From the cell containing the given text, extract its center point as [x, y] coordinate. 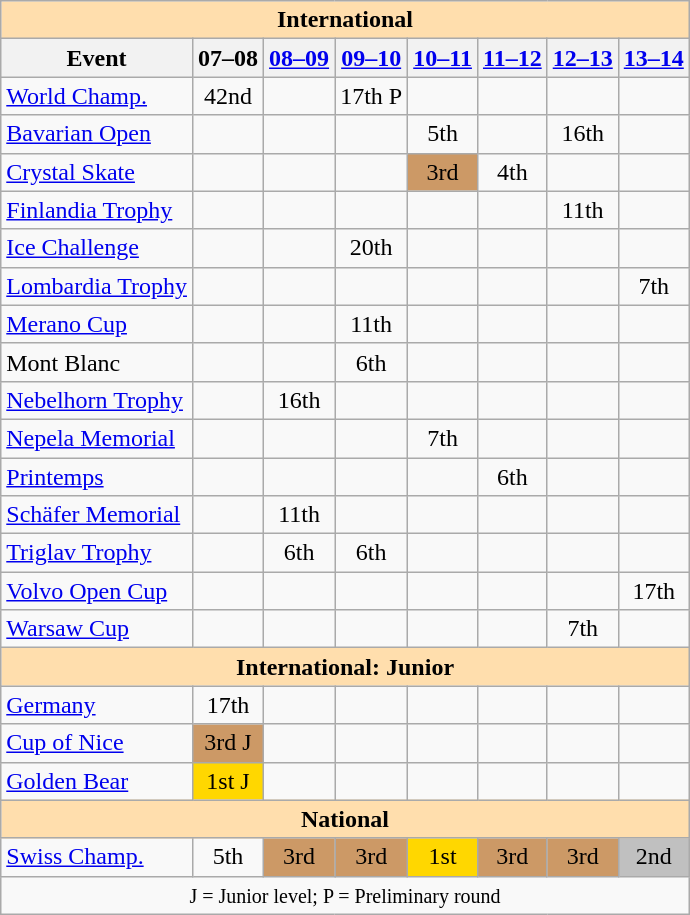
Golden Bear [97, 781]
Swiss Champ. [97, 857]
Bavarian Open [97, 134]
17th P [372, 96]
07–08 [228, 58]
International [346, 20]
Crystal Skate [97, 172]
Event [97, 58]
J = Junior level; P = Preliminary round [346, 895]
4th [512, 172]
42nd [228, 96]
Finlandia Trophy [97, 210]
1st [443, 857]
12–13 [582, 58]
2nd [654, 857]
Mont Blanc [97, 362]
Lombardia Trophy [97, 286]
10–11 [443, 58]
09–10 [372, 58]
1st J [228, 781]
13–14 [654, 58]
Cup of Nice [97, 743]
Ice Challenge [97, 248]
3rd J [228, 743]
11–12 [512, 58]
Schäfer Memorial [97, 515]
World Champ. [97, 96]
Volvo Open Cup [97, 591]
Germany [97, 705]
International: Junior [346, 667]
20th [372, 248]
Nebelhorn Trophy [97, 400]
Triglav Trophy [97, 553]
08–09 [300, 58]
Nepela Memorial [97, 438]
National [346, 819]
Warsaw Cup [97, 629]
Printemps [97, 477]
Merano Cup [97, 324]
